Provide the [x, y] coordinate of the cell's center where the given text is located.  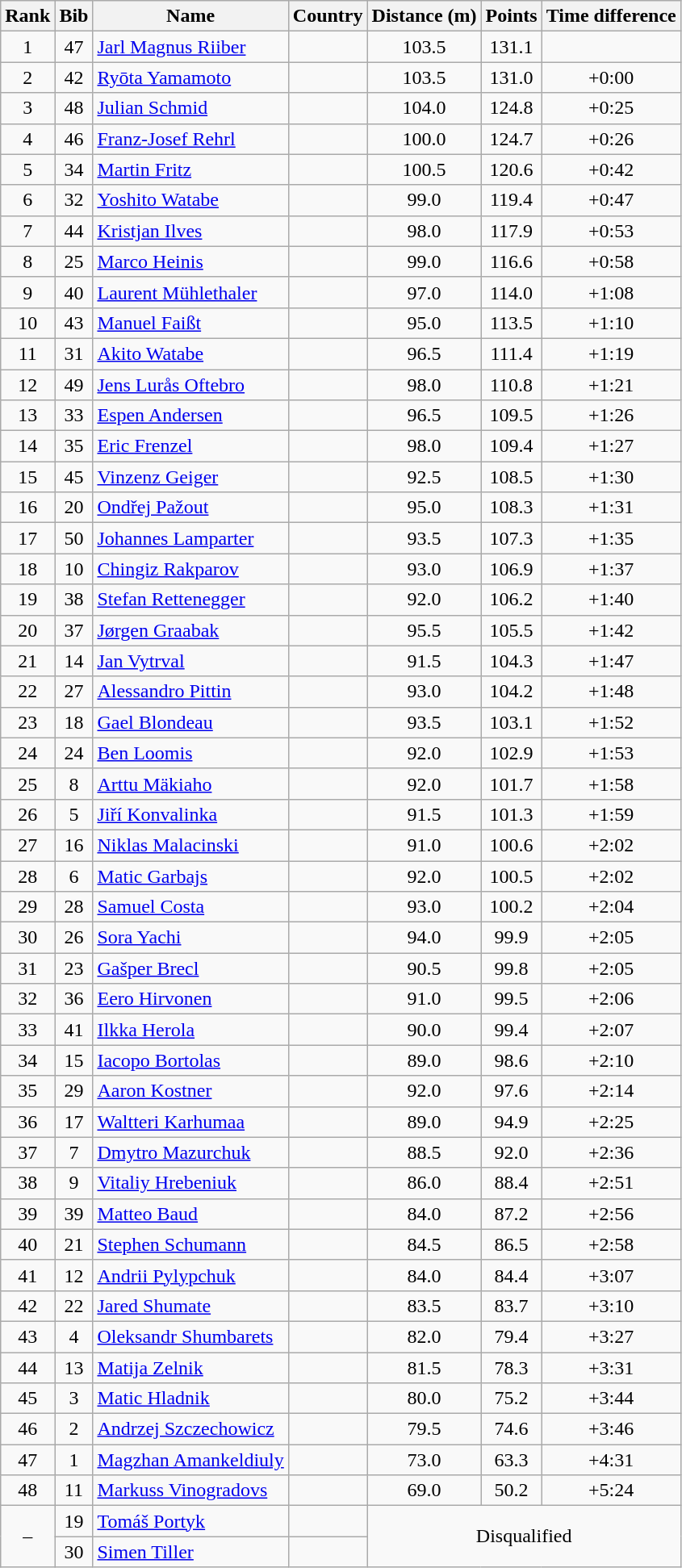
90.5 [425, 968]
100.2 [512, 907]
+2:56 [611, 1214]
+1:30 [611, 477]
+3:27 [611, 1336]
108.5 [512, 477]
+1:21 [611, 385]
84.5 [425, 1244]
49 [74, 385]
Country [328, 16]
+3:46 [611, 1429]
Yoshito Watabe [190, 200]
117.9 [512, 231]
Jens Lurås Oftebro [190, 385]
99.4 [512, 1030]
Matija Zelnik [190, 1368]
Kristjan Ilves [190, 231]
69.0 [425, 1491]
+1:31 [611, 508]
92.5 [425, 477]
80.0 [425, 1399]
Laurent Mühlethaler [190, 292]
131.0 [512, 77]
Iacopo Bortolas [190, 1060]
81.5 [425, 1368]
Espen Andersen [190, 416]
120.6 [512, 169]
Eric Frenzel [190, 446]
+3:31 [611, 1368]
75.2 [512, 1399]
78.3 [512, 1368]
Jared Shumate [190, 1306]
107.3 [512, 538]
Time difference [611, 16]
94.9 [512, 1122]
+2:58 [611, 1244]
74.6 [512, 1429]
104.0 [425, 108]
79.4 [512, 1336]
+4:31 [611, 1460]
108.3 [512, 508]
+1:10 [611, 323]
86.5 [512, 1244]
Ondřej Pažout [190, 508]
Johannes Lamparter [190, 538]
+1:08 [611, 292]
Rank [27, 16]
Jørgen Graabak [190, 630]
73.0 [425, 1460]
124.8 [512, 108]
106.9 [512, 569]
Martin Fritz [190, 169]
Jarl Magnus Riiber [190, 47]
Jiří Konvalinka [190, 814]
+1:35 [611, 538]
83.5 [425, 1306]
Andrii Pylypchuk [190, 1275]
Distance (m) [425, 16]
113.5 [512, 323]
+3:44 [611, 1399]
Waltteri Karhumaa [190, 1122]
50 [74, 538]
+0:42 [611, 169]
97.0 [425, 292]
Gael Blondeau [190, 722]
+0:00 [611, 77]
Gašper Brecl [190, 968]
Samuel Costa [190, 907]
+2:10 [611, 1060]
+1:59 [611, 814]
100.0 [425, 139]
97.6 [512, 1091]
+0:53 [611, 231]
+1:19 [611, 353]
+1:40 [611, 600]
100.6 [512, 845]
86.0 [425, 1183]
Ilkka Herola [190, 1030]
+1:42 [611, 630]
105.5 [512, 630]
Ben Loomis [190, 753]
Ryōta Yamamoto [190, 77]
109.4 [512, 446]
Vitaliy Hrebeniuk [190, 1183]
– [27, 1537]
95.5 [425, 630]
79.5 [425, 1429]
Matic Garbajs [190, 876]
Matteo Baud [190, 1214]
Points [512, 16]
Franz-Josef Rehrl [190, 139]
Marco Heinis [190, 261]
+0:58 [611, 261]
Akito Watabe [190, 353]
88.5 [425, 1152]
+1:58 [611, 784]
119.4 [512, 200]
+1:37 [611, 569]
Jan Vytrval [190, 661]
Arttu Mäkiaho [190, 784]
+2:07 [611, 1030]
Oleksandr Shumbarets [190, 1336]
Markuss Vinogradovs [190, 1491]
90.0 [425, 1030]
+1:52 [611, 722]
82.0 [425, 1336]
Andrzej Szczechowicz [190, 1429]
Vinzenz Geiger [190, 477]
Magzhan Amankeldiuly [190, 1460]
124.7 [512, 139]
+0:47 [611, 200]
101.3 [512, 814]
111.4 [512, 353]
Tomáš Portyk [190, 1521]
101.7 [512, 784]
116.6 [512, 261]
Julian Schmid [190, 108]
Niklas Malacinski [190, 845]
98.6 [512, 1060]
Matic Hladnik [190, 1399]
87.2 [512, 1214]
131.1 [512, 47]
+3:07 [611, 1275]
104.2 [512, 692]
Disqualified [524, 1537]
Aaron Kostner [190, 1091]
+2:36 [611, 1152]
102.9 [512, 753]
83.7 [512, 1306]
109.5 [512, 416]
Sora Yachi [190, 938]
103.1 [512, 722]
Alessandro Pittin [190, 692]
+5:24 [611, 1491]
Stefan Rettenegger [190, 600]
Simen Tiller [190, 1552]
106.2 [512, 600]
+0:26 [611, 139]
+2:14 [611, 1091]
+2:06 [611, 999]
+2:51 [611, 1183]
Stephen Schumann [190, 1244]
Chingiz Rakparov [190, 569]
Bib [74, 16]
104.3 [512, 661]
+2:04 [611, 907]
63.3 [512, 1460]
+1:27 [611, 446]
+1:26 [611, 416]
Eero Hirvonen [190, 999]
+2:25 [611, 1122]
+3:10 [611, 1306]
+1:53 [611, 753]
99.9 [512, 938]
+1:47 [611, 661]
Dmytro Mazurchuk [190, 1152]
88.4 [512, 1183]
99.5 [512, 999]
Manuel Faißt [190, 323]
110.8 [512, 385]
94.0 [425, 938]
Name [190, 16]
50.2 [512, 1491]
84.4 [512, 1275]
114.0 [512, 292]
99.8 [512, 968]
+0:25 [611, 108]
+1:48 [611, 692]
